Return the (X, Y) coordinate for the center point of the cell that contains the specified text.  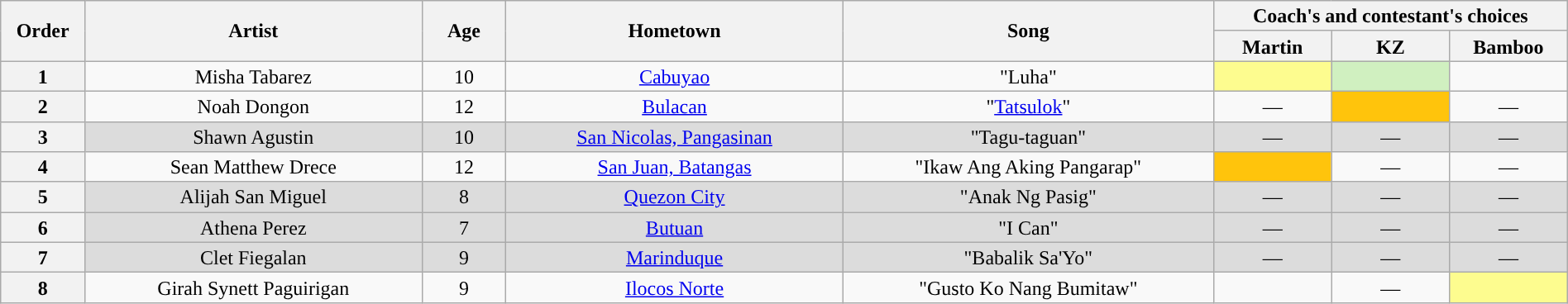
Athena Perez (253, 228)
Bulacan (675, 106)
Quezon City (675, 197)
Noah Dongon (253, 106)
"Tatsulok" (1028, 106)
"Anak Ng Pasig" (1028, 197)
3 (43, 137)
2 (43, 106)
1 (43, 76)
Song (1028, 31)
"Tagu-taguan" (1028, 137)
Sean Matthew Drece (253, 167)
"Luha" (1028, 76)
Artist (253, 31)
Girah Synett Paguirigan (253, 287)
6 (43, 228)
Coach's and contestant's choices (1390, 17)
KZ (1391, 46)
Order (43, 31)
Ilocos Norte (675, 287)
Shawn Agustin (253, 137)
"Gusto Ko Nang Bumitaw" (1028, 287)
5 (43, 197)
Hometown (675, 31)
San Juan, Batangas (675, 167)
Martin (1272, 46)
Bamboo (1508, 46)
"Ikaw Ang Aking Pangarap" (1028, 167)
Butuan (675, 228)
"Babalik Sa'Yo" (1028, 258)
Misha Tabarez (253, 76)
"I Can" (1028, 228)
Clet Fiegalan (253, 258)
Marinduque (675, 258)
Alijah San Miguel (253, 197)
San Nicolas, Pangasinan (675, 137)
4 (43, 167)
Cabuyao (675, 76)
Age (464, 31)
